Provide the [x, y] coordinate of the cell's center where the given text is located.  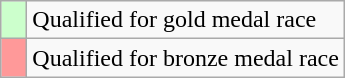
Qualified for gold medal race [186, 20]
Qualified for bronze medal race [186, 58]
